Search for the cell housing the specified text and yield its [X, Y] center coordinate. 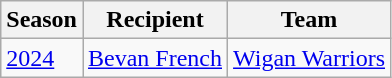
Season [42, 20]
2024 [42, 58]
Team [310, 20]
Bevan French [154, 58]
Wigan Warriors [310, 58]
Recipient [154, 20]
